Capture the cell that displays the provided text and extract its (x, y) central coordinate. 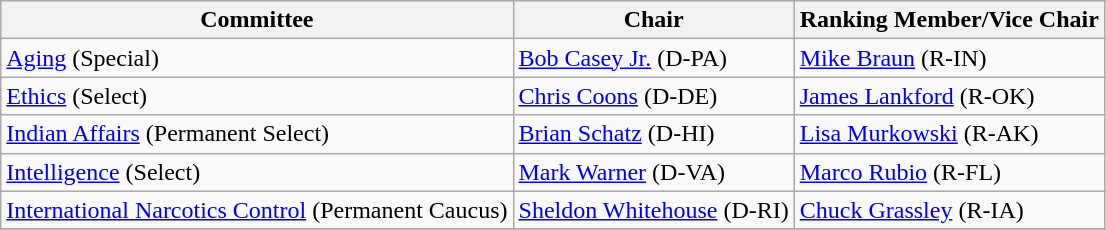
Ranking Member/Vice Chair (949, 20)
International Narcotics Control (Permanent Caucus) (257, 210)
Marco Rubio (R-FL) (949, 172)
Indian Affairs (Permanent Select) (257, 134)
Chair (654, 20)
Sheldon Whitehouse (D-RI) (654, 210)
James Lankford (R-OK) (949, 96)
Aging (Special) (257, 58)
Mike Braun (R-IN) (949, 58)
Mark Warner (D-VA) (654, 172)
Ethics (Select) (257, 96)
Chris Coons (D-DE) (654, 96)
Brian Schatz (D-HI) (654, 134)
Lisa Murkowski (R-AK) (949, 134)
Committee (257, 20)
Chuck Grassley (R-IA) (949, 210)
Intelligence (Select) (257, 172)
Bob Casey Jr. (D-PA) (654, 58)
